Extract the [X, Y] coordinate from the center of the cell holding the provided text.  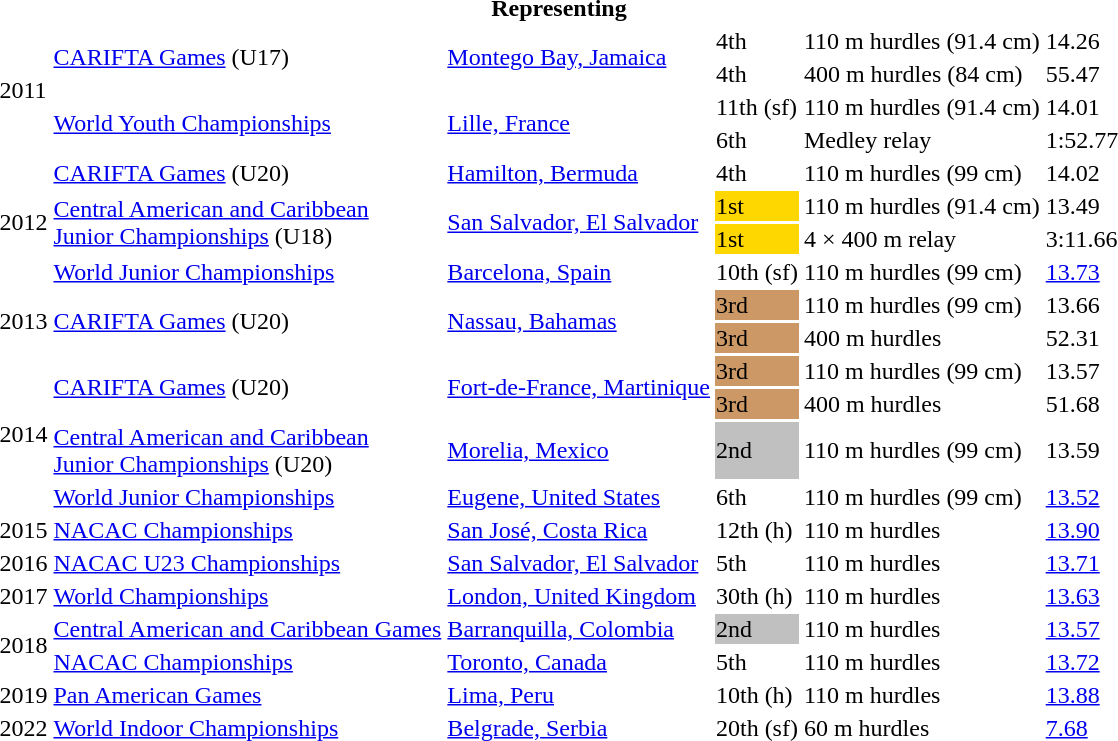
Medley relay [922, 140]
11th (sf) [756, 107]
Barcelona, Spain [579, 272]
Nassau, Bahamas [579, 322]
Central American and CaribbeanJunior Championships (U20) [248, 450]
Lille, France [579, 124]
Central American and Caribbean Games [248, 629]
Lima, Peru [579, 695]
World Youth Championships [248, 124]
Eugene, United States [579, 497]
London, United Kingdom [579, 596]
10th (h) [756, 695]
4 × 400 m relay [922, 239]
Barranquilla, Colombia [579, 629]
10th (sf) [756, 272]
World Championships [248, 596]
Fort-de-France, Martinique [579, 388]
Montego Bay, Jamaica [579, 58]
400 m hurdles (84 cm) [922, 74]
Central American and CaribbeanJunior Championships (U18) [248, 222]
Morelia, Mexico [579, 450]
CARIFTA Games (U17) [248, 58]
Toronto, Canada [579, 662]
12th (h) [756, 530]
30th (h) [756, 596]
Pan American Games [248, 695]
NACAC U23 Championships [248, 563]
Hamilton, Bermuda [579, 173]
San José, Costa Rica [579, 530]
